Provide the [x, y] coordinate of the cell's center where the given text is located.  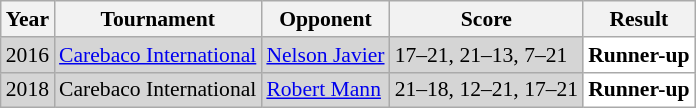
Opponent [325, 19]
21–18, 12–21, 17–21 [487, 90]
Robert Mann [325, 90]
Year [28, 19]
Tournament [158, 19]
Score [487, 19]
Result [638, 19]
Nelson Javier [325, 55]
2016 [28, 55]
17–21, 21–13, 7–21 [487, 55]
2018 [28, 90]
